Output the [x, y] coordinate of the center of the cell containing the given text.  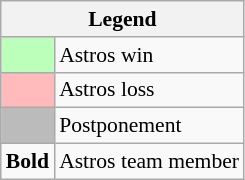
Postponement [149, 126]
Astros loss [149, 90]
Legend [122, 19]
Astros team member [149, 162]
Bold [28, 162]
Astros win [149, 55]
